Search for the cell housing the specified text and yield its (X, Y) center coordinate. 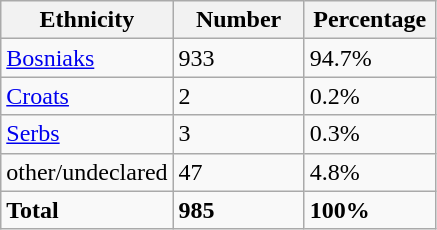
933 (238, 58)
0.3% (370, 134)
other/undeclared (87, 172)
0.2% (370, 96)
Serbs (87, 134)
3 (238, 134)
47 (238, 172)
Number (238, 20)
2 (238, 96)
Croats (87, 96)
94.7% (370, 58)
985 (238, 210)
100% (370, 210)
Bosniaks (87, 58)
Percentage (370, 20)
Total (87, 210)
Ethnicity (87, 20)
4.8% (370, 172)
